Detect which cell encompasses the target text, then output its (x, y) center coordinate. 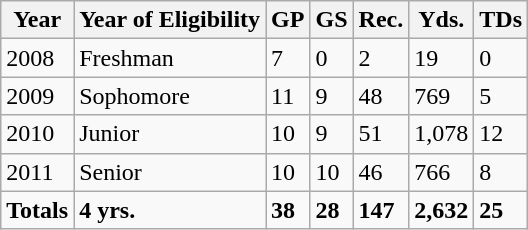
Year of Eligibility (170, 20)
Sophomore (170, 96)
2009 (38, 96)
Junior (170, 134)
GS (332, 20)
4 yrs. (170, 210)
2010 (38, 134)
Totals (38, 210)
2 (381, 58)
11 (288, 96)
GP (288, 20)
48 (381, 96)
28 (332, 210)
Yds. (442, 20)
25 (501, 210)
Year (38, 20)
7 (288, 58)
2008 (38, 58)
Rec. (381, 20)
2011 (38, 172)
Senior (170, 172)
5 (501, 96)
769 (442, 96)
46 (381, 172)
Freshman (170, 58)
2,632 (442, 210)
766 (442, 172)
147 (381, 210)
TDs (501, 20)
19 (442, 58)
1,078 (442, 134)
12 (501, 134)
38 (288, 210)
8 (501, 172)
51 (381, 134)
